For the text-containing cell, return its midpoint in (X, Y) coordinate format. 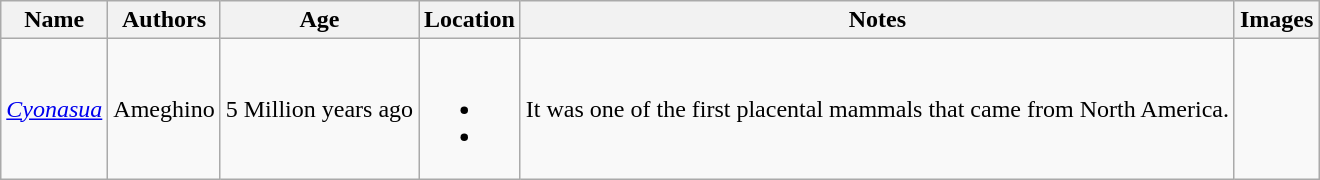
Images (1276, 20)
Authors (164, 20)
Name (54, 20)
It was one of the first placental mammals that came from North America. (877, 109)
5 Million years ago (319, 109)
Cyonasua (54, 109)
Location (470, 20)
Age (319, 20)
Notes (877, 20)
Ameghino (164, 109)
